Find where the given text appears and provide that cell's center as (X, Y) coordinate. 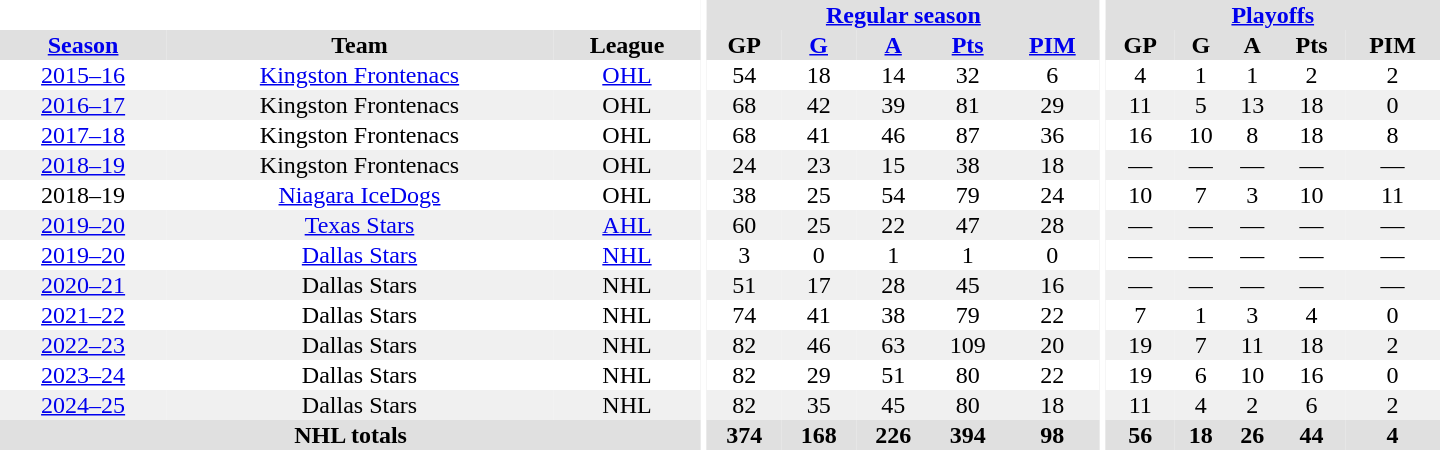
Season (83, 45)
Texas Stars (360, 225)
Team (360, 45)
374 (744, 435)
20 (1052, 345)
2015–16 (83, 75)
2016–17 (83, 105)
394 (968, 435)
2017–18 (83, 135)
56 (1140, 435)
42 (818, 105)
Niagara IceDogs (360, 195)
17 (818, 285)
2023–24 (83, 375)
5 (1201, 105)
168 (818, 435)
23 (818, 165)
15 (894, 165)
63 (894, 345)
AHL (627, 225)
2020–21 (83, 285)
35 (818, 405)
36 (1052, 135)
Playoffs (1273, 15)
74 (744, 315)
47 (968, 225)
87 (968, 135)
14 (894, 75)
44 (1312, 435)
League (627, 45)
13 (1253, 105)
2022–23 (83, 345)
109 (968, 345)
226 (894, 435)
60 (744, 225)
2021–22 (83, 315)
81 (968, 105)
98 (1052, 435)
39 (894, 105)
NHL totals (350, 435)
Regular season (904, 15)
26 (1253, 435)
32 (968, 75)
2024–25 (83, 405)
